Detect which cell encompasses the target text, then output its [x, y] center coordinate. 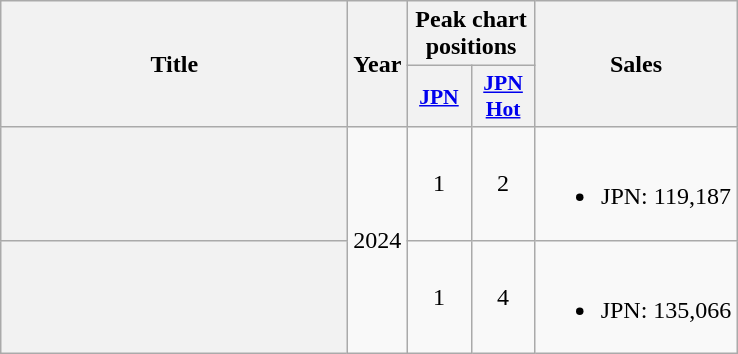
JPN: 119,187 [636, 184]
Peak chart positions [471, 34]
JPN [439, 96]
2 [503, 184]
4 [503, 296]
JPN Hot [503, 96]
2024 [378, 240]
Title [174, 64]
Year [378, 64]
Sales [636, 64]
JPN: 135,066 [636, 296]
